Scan for the cell matching the given text and deliver its (X, Y) coordinate at center. 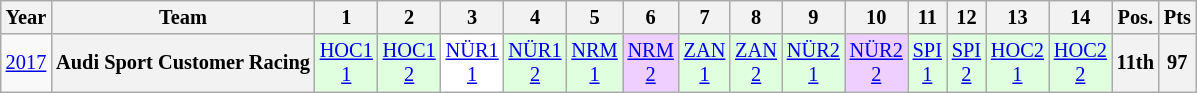
9 (814, 17)
SPI2 (966, 63)
NRM2 (651, 63)
2 (410, 17)
12 (966, 17)
7 (705, 17)
Audi Sport Customer Racing (183, 63)
5 (594, 17)
HOC21 (1018, 63)
6 (651, 17)
4 (536, 17)
NRM1 (594, 63)
97 (1178, 63)
HOC11 (346, 63)
HOC22 (1080, 63)
Year (26, 17)
1 (346, 17)
Team (183, 17)
Pts (1178, 17)
11th (1136, 63)
SPI1 (928, 63)
NÜR11 (472, 63)
ZAN1 (705, 63)
8 (756, 17)
HOC12 (410, 63)
10 (876, 17)
Pos. (1136, 17)
11 (928, 17)
14 (1080, 17)
NÜR22 (876, 63)
NÜR12 (536, 63)
3 (472, 17)
NÜR21 (814, 63)
ZAN2 (756, 63)
13 (1018, 17)
2017 (26, 63)
